Output the (X, Y) coordinate of the center of the cell containing the given text.  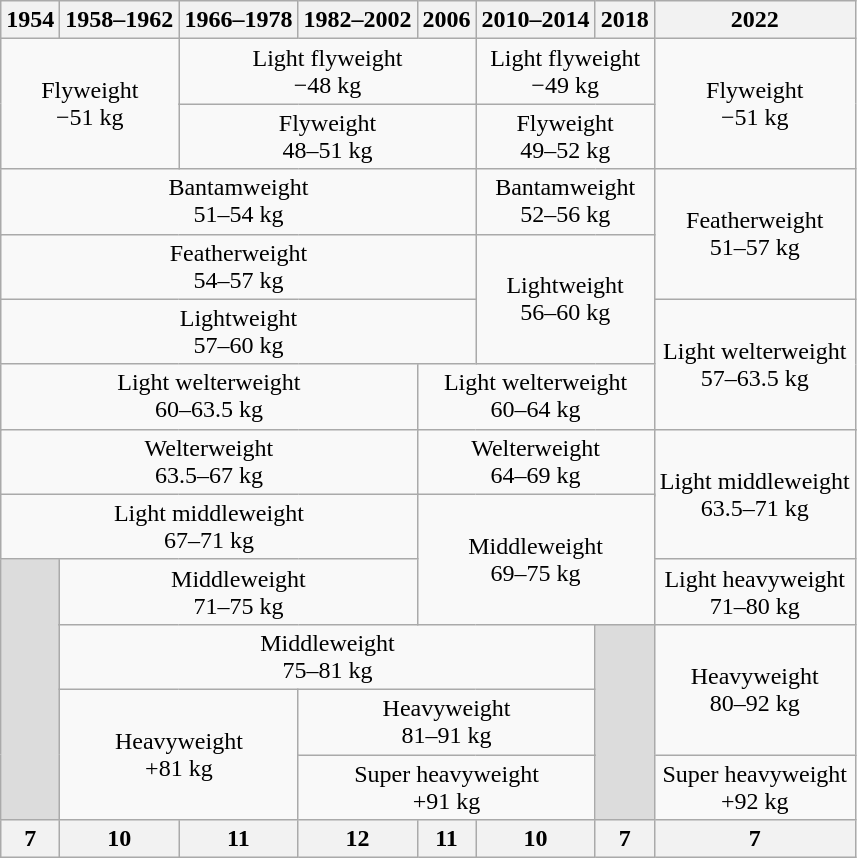
Heavyweight80–92 kg (754, 689)
2010–2014 (536, 20)
Flyweight49–52 kg (565, 136)
Light middleweight63.5–71 kg (754, 494)
Heavyweight81–91 kg (446, 722)
Light welterweight60–63.5 kg (209, 396)
Heavyweight+81 kg (179, 754)
Welterweight63.5–67 kg (209, 462)
Super heavyweight+91 kg (446, 786)
Lightweight56–60 kg (565, 299)
1966–1978 (238, 20)
Lightweight57–60 kg (238, 332)
2022 (754, 20)
12 (358, 839)
Light flyweight−49 kg (565, 72)
Light flyweight−48 kg (328, 72)
1958–1962 (120, 20)
1954 (30, 20)
Featherweight51–57 kg (754, 234)
Middleweight71–75 kg (238, 592)
Middleweight75–81 kg (328, 656)
2018 (624, 20)
2006 (446, 20)
Bantamweight51–54 kg (238, 202)
Light middleweight67–71 kg (209, 526)
Featherweight54–57 kg (238, 266)
Light welterweight60–64 kg (536, 396)
Welterweight64–69 kg (536, 462)
Middleweight69–75 kg (536, 559)
Super heavyweight+92 kg (754, 786)
Light welterweight57–63.5 kg (754, 364)
1982–2002 (358, 20)
Bantamweight52–56 kg (565, 202)
Flyweight48–51 kg (328, 136)
Light heavyweight71–80 kg (754, 592)
